Scan for the cell matching the given text and deliver its [x, y] coordinate at center. 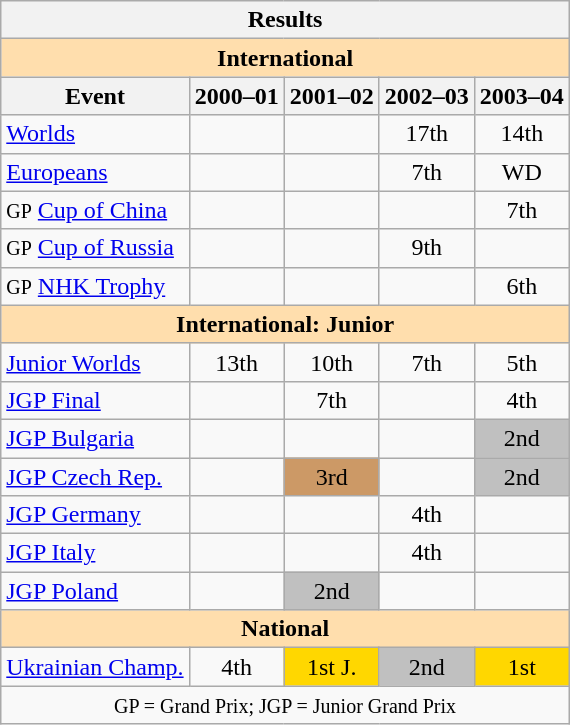
6th [522, 286]
Event [95, 96]
GP Cup of Russia [95, 248]
2002–03 [426, 96]
5th [522, 362]
2000–01 [236, 96]
Results [286, 20]
3rd [332, 477]
JGP Final [95, 400]
17th [426, 134]
GP NHK Trophy [95, 286]
JGP Czech Rep. [95, 477]
Junior Worlds [95, 362]
GP Cup of China [95, 210]
1st [522, 667]
JGP Germany [95, 515]
JGP Italy [95, 553]
International [286, 58]
JGP Poland [95, 591]
2001–02 [332, 96]
10th [332, 362]
GP = Grand Prix; JGP = Junior Grand Prix [286, 705]
International: Junior [286, 324]
13th [236, 362]
2003–04 [522, 96]
National [286, 629]
WD [522, 172]
JGP Bulgaria [95, 438]
14th [522, 134]
Ukrainian Champ. [95, 667]
Europeans [95, 172]
1st J. [332, 667]
9th [426, 248]
Worlds [95, 134]
